Pinpoint the cell where the given text exists, returning its [X, Y] midpoint coordinate. 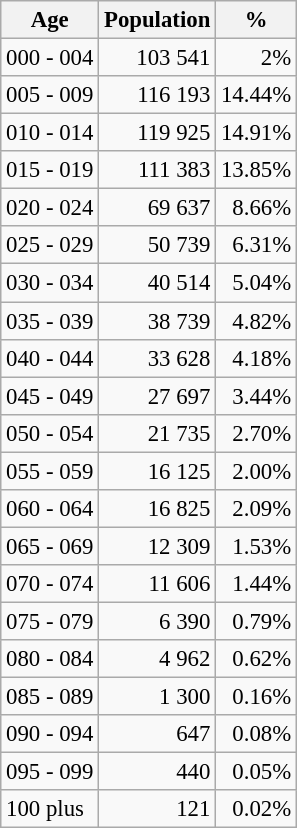
116 193 [158, 95]
38 739 [158, 321]
Age [50, 20]
040 - 044 [50, 358]
045 - 049 [50, 396]
8.66% [256, 208]
0.79% [256, 621]
000 - 004 [50, 58]
1.44% [256, 584]
050 - 054 [50, 433]
14.91% [256, 133]
33 628 [158, 358]
16 125 [158, 471]
21 735 [158, 433]
103 541 [158, 58]
111 383 [158, 170]
020 - 024 [50, 208]
100 plus [50, 809]
27 697 [158, 396]
095 - 099 [50, 772]
119 925 [158, 133]
005 - 009 [50, 95]
010 - 014 [50, 133]
16 825 [158, 509]
440 [158, 772]
40 514 [158, 283]
025 - 029 [50, 245]
14.44% [256, 95]
090 - 094 [50, 734]
6.31% [256, 245]
080 - 084 [50, 659]
085 - 089 [50, 697]
69 637 [158, 208]
50 739 [158, 245]
065 - 069 [50, 546]
11 606 [158, 584]
6 390 [158, 621]
0.62% [256, 659]
4 962 [158, 659]
4.18% [256, 358]
Population [158, 20]
121 [158, 809]
0.08% [256, 734]
0.02% [256, 809]
4.82% [256, 321]
2.70% [256, 433]
% [256, 20]
3.44% [256, 396]
13.85% [256, 170]
0.16% [256, 697]
070 - 074 [50, 584]
647 [158, 734]
035 - 039 [50, 321]
060 - 064 [50, 509]
0.05% [256, 772]
12 309 [158, 546]
2% [256, 58]
5.04% [256, 283]
1 300 [158, 697]
1.53% [256, 546]
030 - 034 [50, 283]
2.09% [256, 509]
015 - 019 [50, 170]
075 - 079 [50, 621]
2.00% [256, 471]
055 - 059 [50, 471]
